Return (X, Y) of the center of cell containing provided text 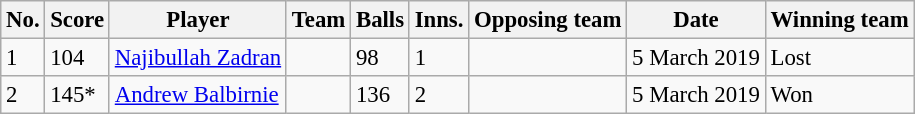
98 (380, 58)
Najibullah Zadran (198, 58)
Inns. (438, 20)
104 (78, 58)
Score (78, 20)
Opposing team (548, 20)
136 (380, 95)
Balls (380, 20)
Date (696, 20)
Team (318, 20)
Lost (840, 58)
Andrew Balbirnie (198, 95)
Winning team (840, 20)
Player (198, 20)
No. (23, 20)
145* (78, 95)
Won (840, 95)
